Scan for the cell matching the given text and deliver its (x, y) coordinate at center. 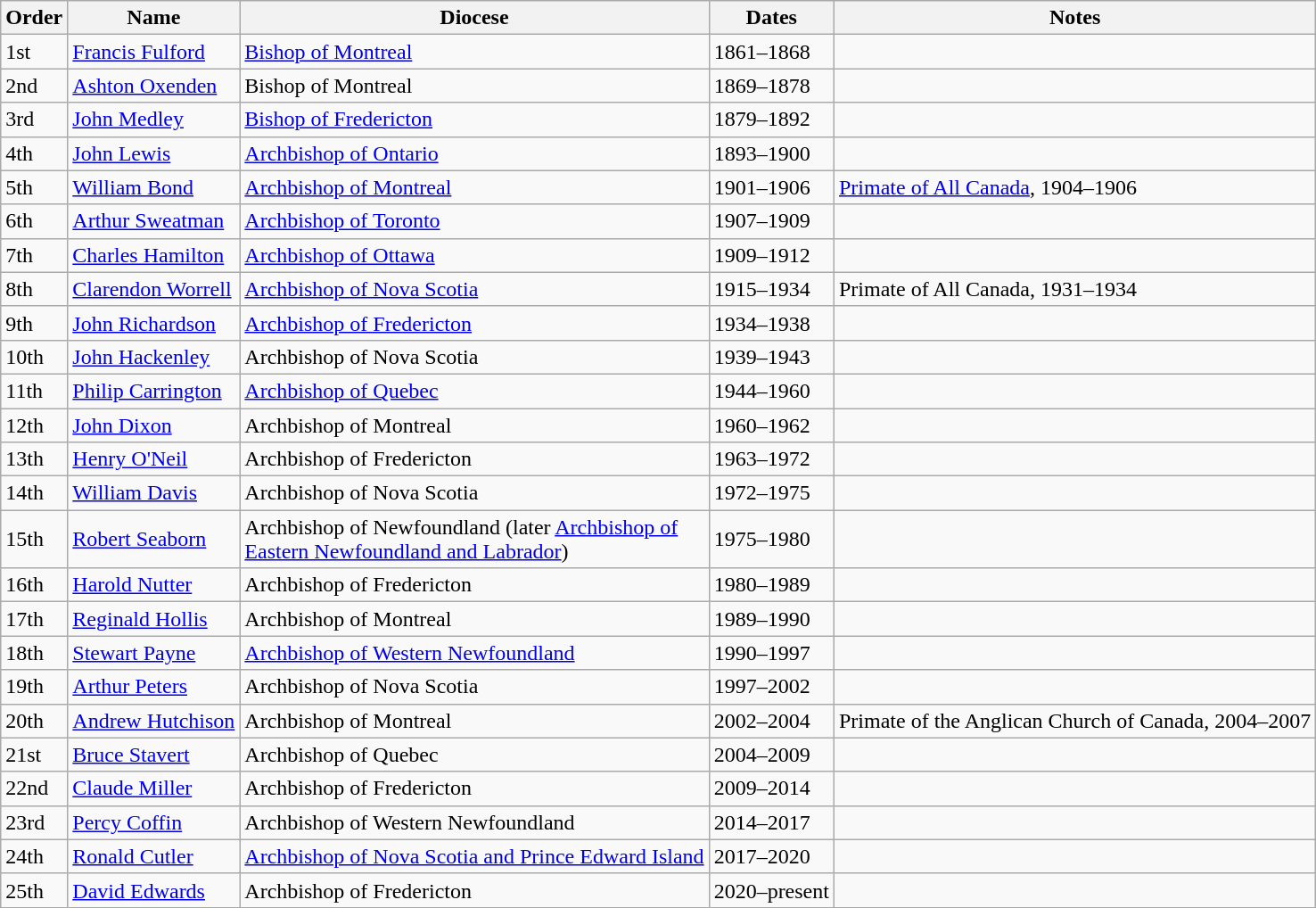
2017–2020 (771, 856)
Archbishop of Ontario (474, 153)
1879–1892 (771, 120)
Primate of All Canada, 1904–1906 (1074, 187)
1989–1990 (771, 619)
William Davis (153, 493)
13th (34, 459)
1934–1938 (771, 323)
Notes (1074, 18)
John Dixon (153, 425)
3rd (34, 120)
Reginald Hollis (153, 619)
10th (34, 357)
Henry O'Neil (153, 459)
1980–1989 (771, 585)
Bishop of Fredericton (474, 120)
1861–1868 (771, 52)
Ronald Cutler (153, 856)
1944–1960 (771, 391)
Archbishop of Nova Scotia and Prince Edward Island (474, 856)
Stewart Payne (153, 653)
Percy Coffin (153, 822)
15th (34, 539)
1939–1943 (771, 357)
Primate of All Canada, 1931–1934 (1074, 289)
Harold Nutter (153, 585)
Arthur Sweatman (153, 221)
19th (34, 687)
6th (34, 221)
21st (34, 755)
John Hackenley (153, 357)
1869–1878 (771, 86)
1972–1975 (771, 493)
Robert Seaborn (153, 539)
7th (34, 255)
1990–1997 (771, 653)
17th (34, 619)
John Richardson (153, 323)
20th (34, 721)
1893–1900 (771, 153)
9th (34, 323)
1915–1934 (771, 289)
David Edwards (153, 890)
Bruce Stavert (153, 755)
2002–2004 (771, 721)
Dates (771, 18)
25th (34, 890)
1909–1912 (771, 255)
Clarendon Worrell (153, 289)
18th (34, 653)
2020–present (771, 890)
1975–1980 (771, 539)
John Lewis (153, 153)
4th (34, 153)
William Bond (153, 187)
5th (34, 187)
Archbishop of Toronto (474, 221)
12th (34, 425)
John Medley (153, 120)
23rd (34, 822)
Arthur Peters (153, 687)
Name (153, 18)
1997–2002 (771, 687)
14th (34, 493)
1901–1906 (771, 187)
1960–1962 (771, 425)
22nd (34, 788)
Philip Carrington (153, 391)
Ashton Oxenden (153, 86)
Archbishop of Ottawa (474, 255)
Order (34, 18)
8th (34, 289)
Diocese (474, 18)
Primate of the Anglican Church of Canada, 2004–2007 (1074, 721)
1st (34, 52)
Andrew Hutchison (153, 721)
Archbishop of Newfoundland (later Archbishop ofEastern Newfoundland and Labrador) (474, 539)
2014–2017 (771, 822)
Claude Miller (153, 788)
Charles Hamilton (153, 255)
24th (34, 856)
Francis Fulford (153, 52)
1963–1972 (771, 459)
2009–2014 (771, 788)
16th (34, 585)
2nd (34, 86)
2004–2009 (771, 755)
1907–1909 (771, 221)
11th (34, 391)
